For the text-containing cell, return its midpoint in (X, Y) coordinate format. 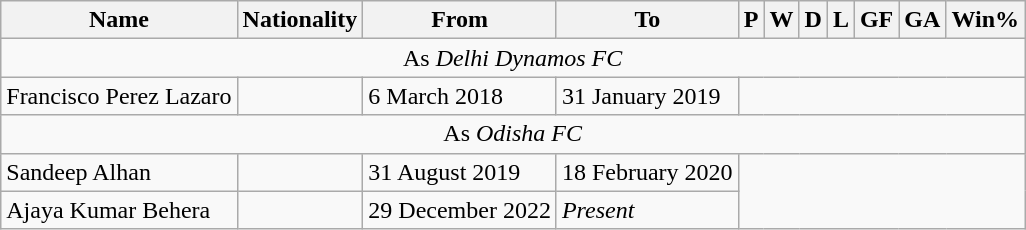
As Odisha FC (513, 134)
To (647, 20)
L (840, 20)
18 February 2020 (647, 172)
Name (119, 20)
W (782, 20)
Nationality (300, 20)
Win% (986, 20)
31 January 2019 (647, 96)
6 March 2018 (460, 96)
31 August 2019 (460, 172)
As Delhi Dynamos FC (513, 58)
D (813, 20)
From (460, 20)
Sandeep Alhan (119, 172)
Present (647, 210)
P (751, 20)
Francisco Perez Lazaro (119, 96)
Ajaya Kumar Behera (119, 210)
29 December 2022 (460, 210)
GF (876, 20)
GA (922, 20)
